Identify which cell holds the provided text, then report its (X, Y) central coordinate. 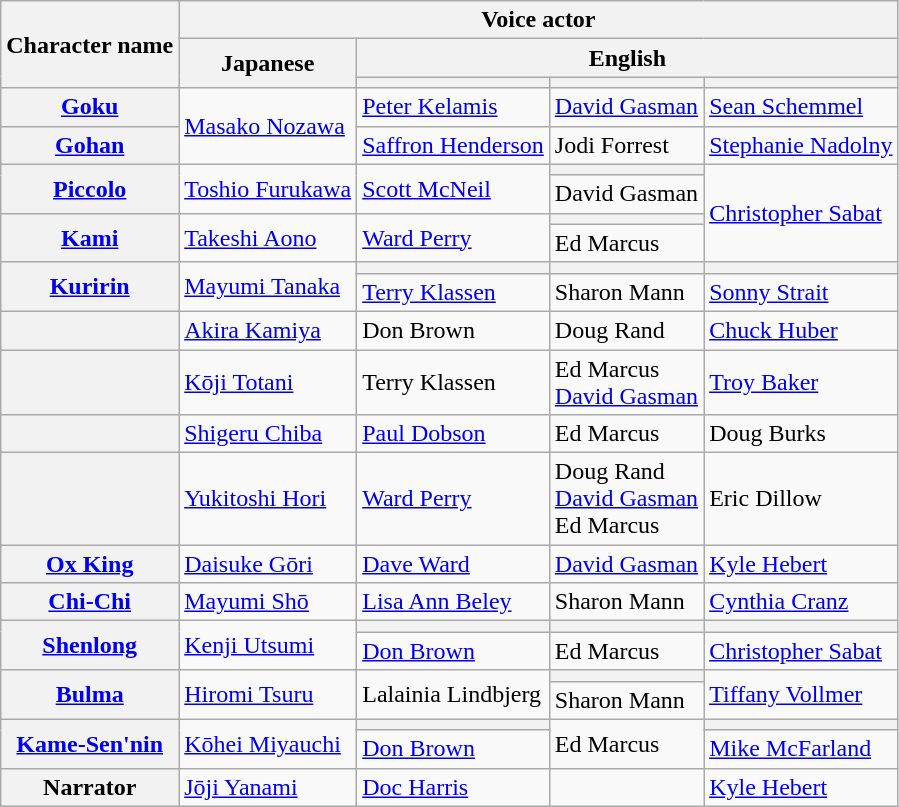
Character name (90, 44)
Toshio Furukawa (268, 188)
Hiromi Tsuru (268, 694)
Kami (90, 238)
Scott McNeil (454, 188)
Takeshi Aono (268, 238)
Tiffany Vollmer (801, 694)
Paul Dobson (454, 434)
Ed Marcus David Gasman (626, 382)
Mayumi Tanaka (268, 286)
Kuririn (90, 286)
Goku (90, 107)
Chuck Huber (801, 330)
Masako Nozawa (268, 126)
Doug Rand (626, 330)
Stephanie Nadolny (801, 145)
Kenji Utsumi (268, 646)
Doc Harris (454, 787)
Jōji Yanami (268, 787)
Doug Burks (801, 434)
Peter Kelamis (454, 107)
English (628, 58)
Shenlong (90, 646)
Japanese (268, 64)
Kōhei Miyauchi (268, 744)
Akira Kamiya (268, 330)
Narrator (90, 787)
Ox King (90, 564)
Daisuke Gōri (268, 564)
Chi-Chi (90, 602)
Cynthia Cranz (801, 602)
Doug RandDavid Gasman Ed Marcus (626, 499)
Sonny Strait (801, 292)
Mike McFarland (801, 749)
Piccolo (90, 188)
Lalainia Lindbjerg (454, 694)
Yukitoshi Hori (268, 499)
Sean Schemmel (801, 107)
Dave Ward (454, 564)
Shigeru Chiba (268, 434)
Kōji Totani (268, 382)
Saffron Henderson (454, 145)
Eric Dillow (801, 499)
Jodi Forrest (626, 145)
Bulma (90, 694)
Mayumi Shō (268, 602)
Troy Baker (801, 382)
Lisa Ann Beley (454, 602)
Kame-Sen'nin (90, 744)
Voice actor (538, 20)
Gohan (90, 145)
